Detect which cell encompasses the target text, then output its [x, y] center coordinate. 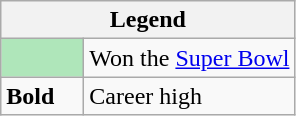
Career high [190, 96]
Legend [148, 20]
Bold [42, 96]
Won the Super Bowl [190, 58]
